Return (X, Y) of the center of cell containing provided text 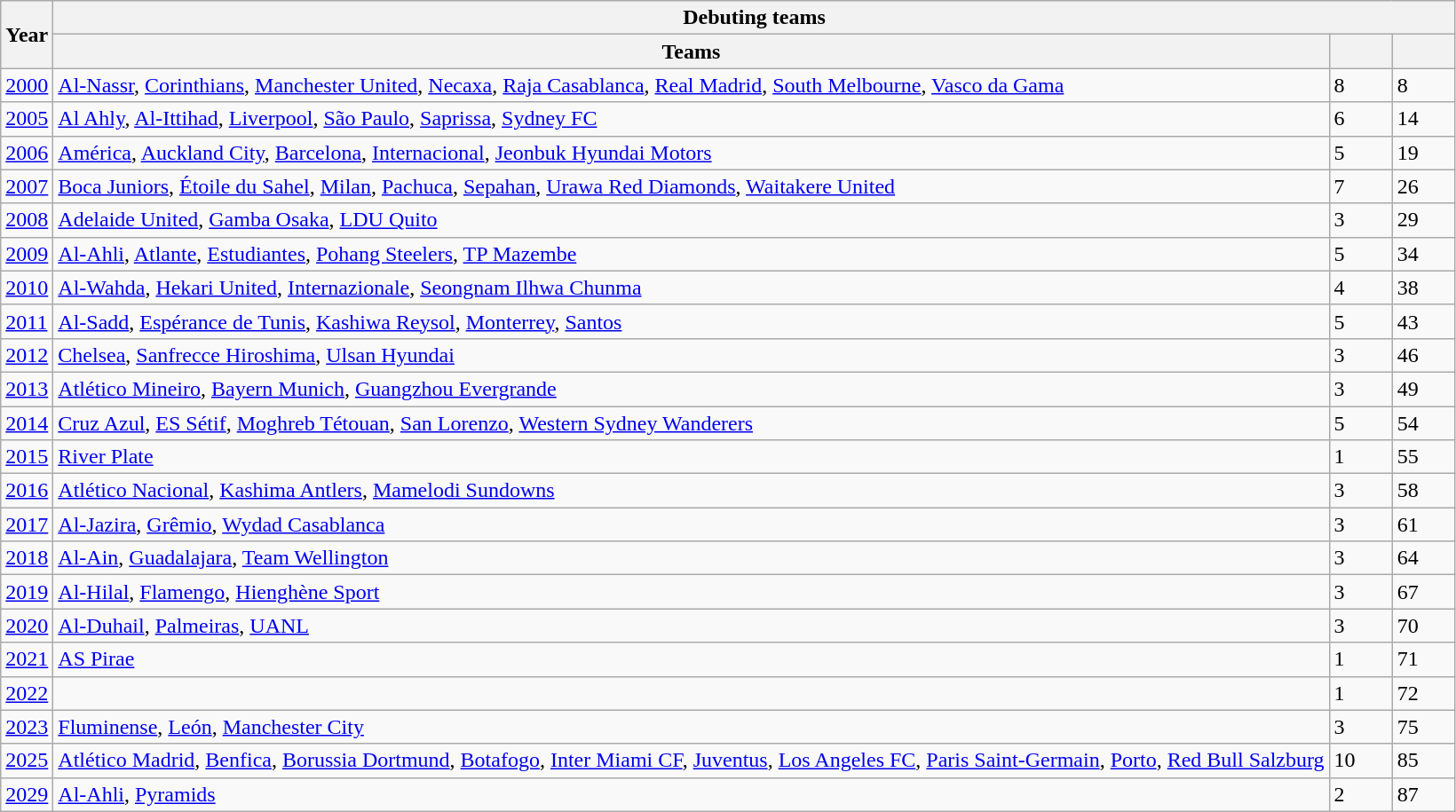
Year (27, 35)
2017 (27, 524)
64 (1424, 558)
26 (1424, 186)
River Plate (691, 457)
34 (1424, 254)
46 (1424, 355)
2016 (27, 491)
2019 (27, 592)
Debuting teams (755, 18)
2013 (27, 389)
29 (1424, 220)
58 (1424, 491)
2018 (27, 558)
2011 (27, 321)
2007 (27, 186)
43 (1424, 321)
Al-Sadd, Espérance de Tunis, Kashiwa Reysol, Monterrey, Santos (691, 321)
49 (1424, 389)
Al-Wahda, Hekari United, Internazionale, Seongnam Ilhwa Chunma (691, 288)
2005 (27, 119)
2015 (27, 457)
América, Auckland City, Barcelona, Internacional, Jeonbuk Hyundai Motors (691, 153)
Chelsea, Sanfrecce Hiroshima, Ulsan Hyundai (691, 355)
2025 (27, 761)
61 (1424, 524)
Cruz Azul, ES Sétif, Moghreb Tétouan, San Lorenzo, Western Sydney Wanderers (691, 423)
2020 (27, 626)
14 (1424, 119)
54 (1424, 423)
Atlético Madrid, Benfica, Borussia Dortmund, Botafogo, Inter Miami CF, Juventus, Los Angeles FC, Paris Saint-Germain, Porto, Red Bull Salzburg (691, 761)
72 (1424, 693)
Boca Juniors, Étoile du Sahel, Milan, Pachuca, Sepahan, Urawa Red Diamonds, Waitakere United (691, 186)
Al-Ahli, Pyramids (691, 794)
Al-Ahli, Atlante, Estudiantes, Pohang Steelers, TP Mazembe (691, 254)
Atlético Nacional, Kashima Antlers, Mamelodi Sundowns (691, 491)
2010 (27, 288)
10 (1360, 761)
71 (1424, 659)
Al-Nassr, Corinthians, Manchester United, Necaxa, Raja Casablanca, Real Madrid, South Melbourne, Vasco da Gama (691, 85)
Al-Ain, Guadalajara, Team Wellington (691, 558)
Al-Hilal, Flamengo, Hienghène Sport (691, 592)
7 (1360, 186)
85 (1424, 761)
2009 (27, 254)
87 (1424, 794)
2023 (27, 727)
AS Pirae (691, 659)
Al-Jazira, Grêmio, Wydad Casablanca (691, 524)
4 (1360, 288)
2000 (27, 85)
2014 (27, 423)
2021 (27, 659)
6 (1360, 119)
2006 (27, 153)
55 (1424, 457)
Adelaide United, Gamba Osaka, LDU Quito (691, 220)
2008 (27, 220)
2022 (27, 693)
2012 (27, 355)
2 (1360, 794)
Teams (691, 51)
19 (1424, 153)
2029 (27, 794)
Al-Duhail, Palmeiras, UANL (691, 626)
Atlético Mineiro, Bayern Munich, Guangzhou Evergrande (691, 389)
70 (1424, 626)
67 (1424, 592)
Al Ahly, Al-Ittihad, Liverpool, São Paulo, Saprissa, Sydney FC (691, 119)
75 (1424, 727)
38 (1424, 288)
Fluminense, León, Manchester City (691, 727)
